Detect which cell encompasses the target text, then output its [X, Y] center coordinate. 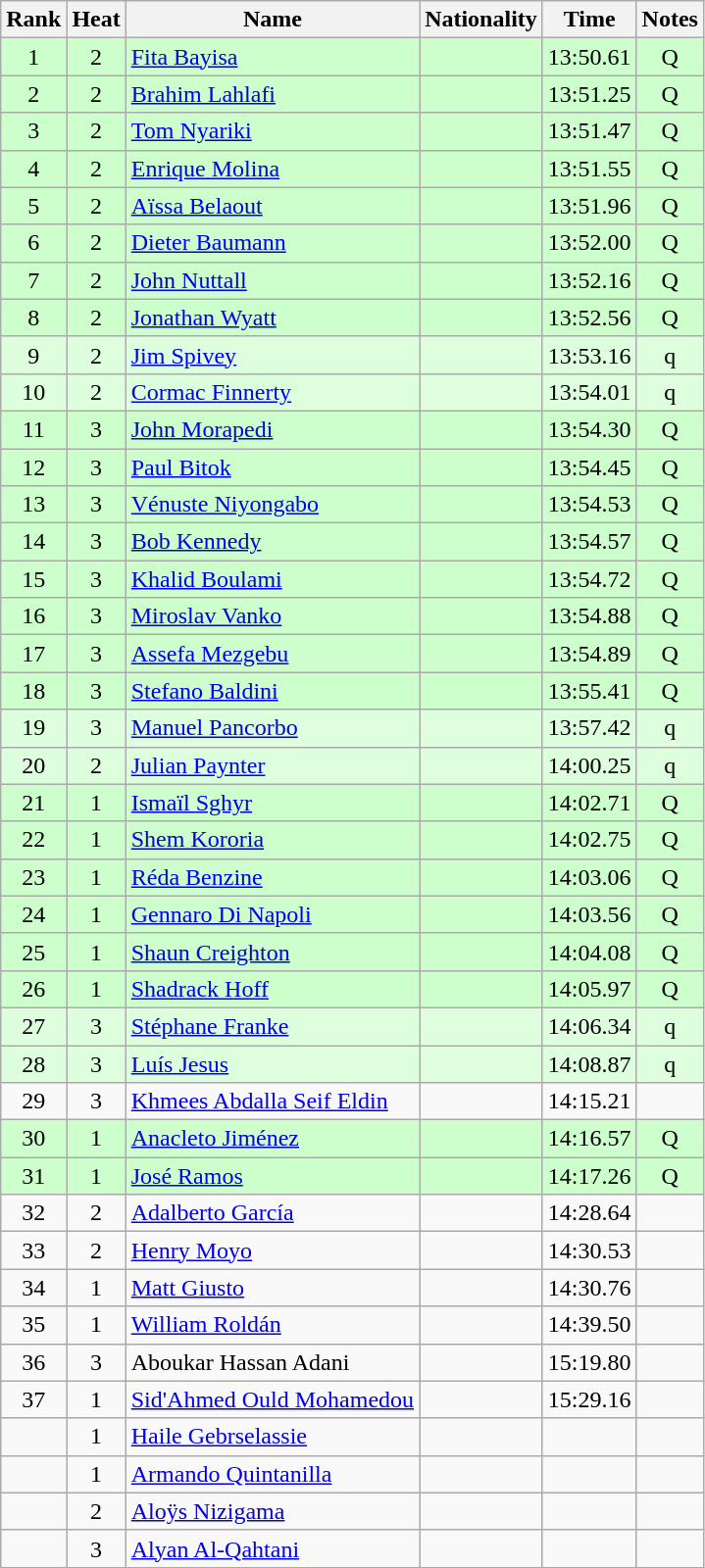
13:51.96 [589, 206]
18 [33, 691]
Assefa Mezgebu [273, 654]
13:53.16 [589, 355]
11 [33, 429]
Khmees Abdalla Seif Eldin [273, 1102]
34 [33, 1288]
29 [33, 1102]
7 [33, 280]
13:54.57 [589, 542]
José Ramos [273, 1176]
Rank [33, 20]
Jonathan Wyatt [273, 318]
25 [33, 952]
14:03.06 [589, 877]
Stéphane Franke [273, 1026]
13:50.61 [589, 57]
13:57.42 [589, 728]
23 [33, 877]
Armando Quintanilla [273, 1474]
Stefano Baldini [273, 691]
Tom Nyariki [273, 131]
21 [33, 803]
William Roldán [273, 1325]
13:54.45 [589, 467]
Alyan Al-Qahtani [273, 1548]
Dieter Baumann [273, 243]
26 [33, 989]
Ismaïl Sghyr [273, 803]
16 [33, 616]
14:15.21 [589, 1102]
Miroslav Vanko [273, 616]
12 [33, 467]
Paul Bitok [273, 467]
Matt Giusto [273, 1288]
13:54.88 [589, 616]
14:16.57 [589, 1139]
15:19.80 [589, 1362]
6 [33, 243]
13:52.00 [589, 243]
9 [33, 355]
13:54.72 [589, 579]
14:28.64 [589, 1213]
36 [33, 1362]
Jim Spivey [273, 355]
35 [33, 1325]
Shaun Creighton [273, 952]
14:02.71 [589, 803]
Adalberto García [273, 1213]
Fita Bayisa [273, 57]
13:54.53 [589, 505]
22 [33, 840]
4 [33, 169]
14 [33, 542]
Aloÿs Nizigama [273, 1511]
8 [33, 318]
Aboukar Hassan Adani [273, 1362]
Vénuste Niyongabo [273, 505]
Nationality [481, 20]
13:54.01 [589, 392]
13:51.55 [589, 169]
Luís Jesus [273, 1063]
14:05.97 [589, 989]
20 [33, 765]
30 [33, 1139]
Aïssa Belaout [273, 206]
Brahim Lahlafi [273, 94]
24 [33, 914]
Notes [670, 20]
Sid'Ahmed Ould Mohamedou [273, 1399]
Henry Moyo [273, 1250]
Time [589, 20]
13:54.89 [589, 654]
Cormac Finnerty [273, 392]
28 [33, 1063]
5 [33, 206]
John Morapedi [273, 429]
15 [33, 579]
Name [273, 20]
14:04.08 [589, 952]
13:52.16 [589, 280]
14:06.34 [589, 1026]
Khalid Boulami [273, 579]
10 [33, 392]
Julian Paynter [273, 765]
13 [33, 505]
14:03.56 [589, 914]
13:54.30 [589, 429]
13:52.56 [589, 318]
Heat [96, 20]
13:51.47 [589, 131]
14:39.50 [589, 1325]
14:30.76 [589, 1288]
Shem Kororia [273, 840]
27 [33, 1026]
14:02.75 [589, 840]
33 [33, 1250]
13:51.25 [589, 94]
Bob Kennedy [273, 542]
19 [33, 728]
Gennaro Di Napoli [273, 914]
Manuel Pancorbo [273, 728]
31 [33, 1176]
17 [33, 654]
37 [33, 1399]
John Nuttall [273, 280]
Enrique Molina [273, 169]
Shadrack Hoff [273, 989]
Anacleto Jiménez [273, 1139]
Réda Benzine [273, 877]
14:00.25 [589, 765]
14:30.53 [589, 1250]
15:29.16 [589, 1399]
Haile Gebrselassie [273, 1437]
13:55.41 [589, 691]
14:08.87 [589, 1063]
32 [33, 1213]
14:17.26 [589, 1176]
